Capture the cell that displays the provided text and extract its (X, Y) central coordinate. 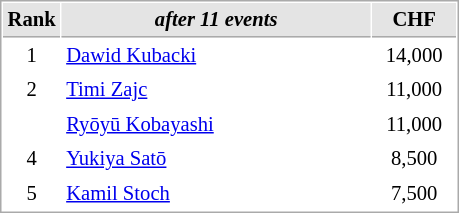
14,000 (414, 56)
7,500 (414, 194)
5 (32, 194)
4 (32, 158)
CHF (414, 20)
Timi Zajc (216, 90)
Dawid Kubacki (216, 56)
Yukiya Satō (216, 158)
Kamil Stoch (216, 194)
after 11 events (216, 20)
1 (32, 56)
8,500 (414, 158)
Rank (32, 20)
Ryōyū Kobayashi (216, 124)
2 (32, 90)
